Identify which cell holds the provided text, then report its [X, Y] central coordinate. 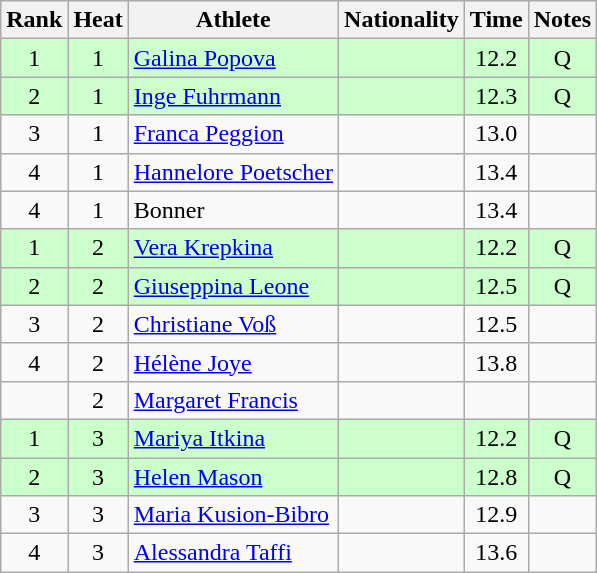
Giuseppina Leone [233, 286]
Time [496, 20]
Notes [562, 20]
13.6 [496, 553]
Athlete [233, 20]
12.8 [496, 477]
Bonner [233, 210]
Franca Peggion [233, 134]
Helen Mason [233, 477]
12.3 [496, 96]
Christiane Voß [233, 324]
Mariya Itkina [233, 438]
Margaret Francis [233, 400]
Rank [34, 20]
Nationality [402, 20]
Hélène Joye [233, 362]
13.8 [496, 362]
Hannelore Poetscher [233, 172]
13.0 [496, 134]
Vera Krepkina [233, 248]
Alessandra Taffi [233, 553]
Inge Fuhrmann [233, 96]
Galina Popova [233, 58]
Maria Kusion-Bibro [233, 515]
12.9 [496, 515]
Heat [98, 20]
